Pinpoint the cell where the given text exists, returning its [x, y] midpoint coordinate. 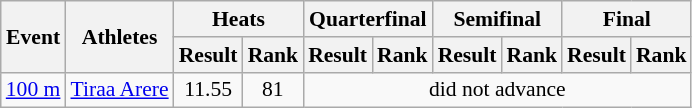
11.55 [208, 90]
Tiraa Arere [119, 90]
Quarterfinal [368, 19]
Final [626, 19]
did not advance [497, 90]
Heats [238, 19]
Semifinal [498, 19]
100 m [34, 90]
81 [274, 90]
Event [34, 36]
Athletes [119, 36]
